Pinpoint the cell where the given text exists, returning its [X, Y] midpoint coordinate. 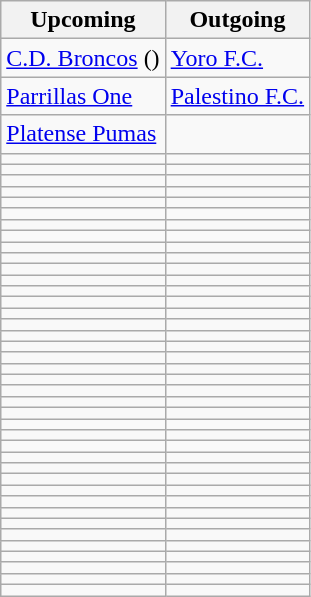
C.D. Broncos () [83, 58]
Parrillas One [83, 96]
Outgoing [237, 20]
Palestino F.C. [237, 96]
Platense Pumas [83, 134]
Yoro F.C. [237, 58]
Upcoming [83, 20]
